Return [x, y] of the center of cell containing provided text 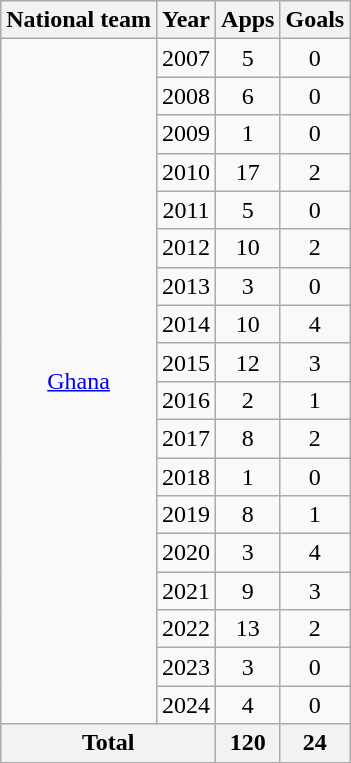
Apps [248, 20]
2008 [186, 96]
2012 [186, 248]
2009 [186, 134]
13 [248, 629]
2017 [186, 438]
12 [248, 362]
2023 [186, 667]
2020 [186, 553]
Total [108, 743]
2018 [186, 477]
2011 [186, 210]
2019 [186, 515]
2010 [186, 172]
6 [248, 96]
Ghana [79, 382]
Year [186, 20]
2024 [186, 705]
2016 [186, 400]
2015 [186, 362]
Goals [315, 20]
National team [79, 20]
24 [315, 743]
9 [248, 591]
2021 [186, 591]
120 [248, 743]
2022 [186, 629]
2014 [186, 324]
2007 [186, 58]
17 [248, 172]
2013 [186, 286]
